Identify which cell holds the provided text, then report its [x, y] central coordinate. 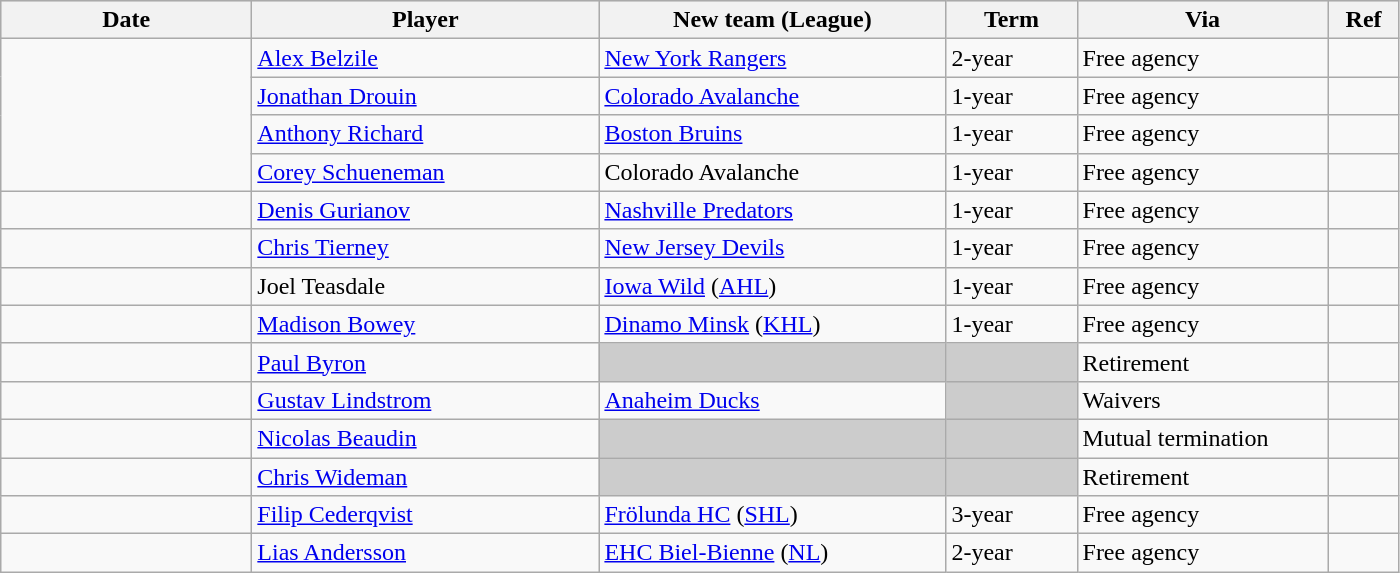
Alex Belzile [426, 58]
Mutual termination [1202, 438]
Anaheim Ducks [772, 400]
Frölunda HC (SHL) [772, 515]
Lias Andersson [426, 553]
Gustav Lindstrom [426, 400]
Joel Teasdale [426, 286]
Anthony Richard [426, 134]
Nashville Predators [772, 210]
Chris Tierney [426, 248]
Filip Cederqvist [426, 515]
Waivers [1202, 400]
Corey Schueneman [426, 172]
Madison Bowey [426, 324]
New team (League) [772, 20]
Dinamo Minsk (KHL) [772, 324]
Term [1012, 20]
Via [1202, 20]
Date [126, 20]
Ref [1364, 20]
New Jersey Devils [772, 248]
New York Rangers [772, 58]
Nicolas Beaudin [426, 438]
Paul Byron [426, 362]
EHC Biel-Bienne (NL) [772, 553]
Denis Gurianov [426, 210]
3-year [1012, 515]
Iowa Wild (AHL) [772, 286]
Chris Wideman [426, 477]
Player [426, 20]
Boston Bruins [772, 134]
Jonathan Drouin [426, 96]
